Return the (X, Y) coordinate for the center point of the cell that contains the specified text.  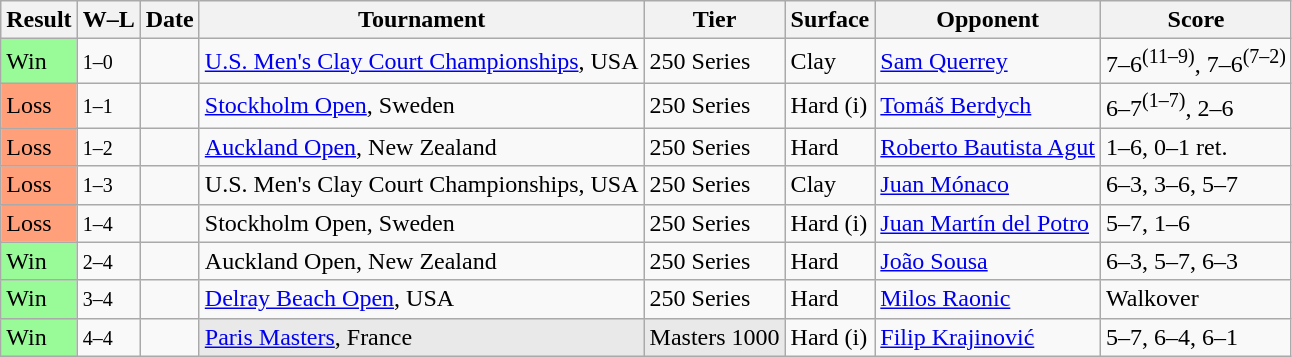
6–3, 5–7, 6–3 (1196, 261)
5–7, 1–6 (1196, 223)
6–7(1–7), 2–6 (1196, 106)
Juan Mónaco (988, 185)
Result (39, 20)
Delray Beach Open, USA (422, 299)
Tier (714, 20)
Sam Querrey (988, 62)
W–L (108, 20)
Score (1196, 20)
5–7, 6–4, 6–1 (1196, 337)
Walkover (1196, 299)
1–3 (108, 185)
1–1 (108, 106)
1–2 (108, 147)
6–3, 3–6, 5–7 (1196, 185)
Tournament (422, 20)
4–4 (108, 337)
Roberto Bautista Agut (988, 147)
1–4 (108, 223)
João Sousa (988, 261)
Tomáš Berdych (988, 106)
Paris Masters, France (422, 337)
Date (170, 20)
Masters 1000 (714, 337)
1–0 (108, 62)
Surface (830, 20)
Juan Martín del Potro (988, 223)
Opponent (988, 20)
Milos Raonic (988, 299)
2–4 (108, 261)
1–6, 0–1 ret. (1196, 147)
3–4 (108, 299)
7–6(11–9), 7–6(7–2) (1196, 62)
Filip Krajinović (988, 337)
